Search for the cell housing the specified text and yield its [X, Y] center coordinate. 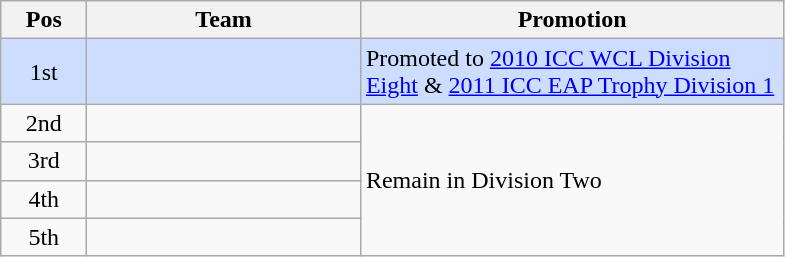
Team [224, 20]
1st [44, 72]
2nd [44, 123]
4th [44, 199]
3rd [44, 161]
Remain in Division Two [572, 180]
Pos [44, 20]
5th [44, 237]
Promoted to 2010 ICC WCL Division Eight & 2011 ICC EAP Trophy Division 1 [572, 72]
Promotion [572, 20]
